From the cell containing the given text, extract its center point as [X, Y] coordinate. 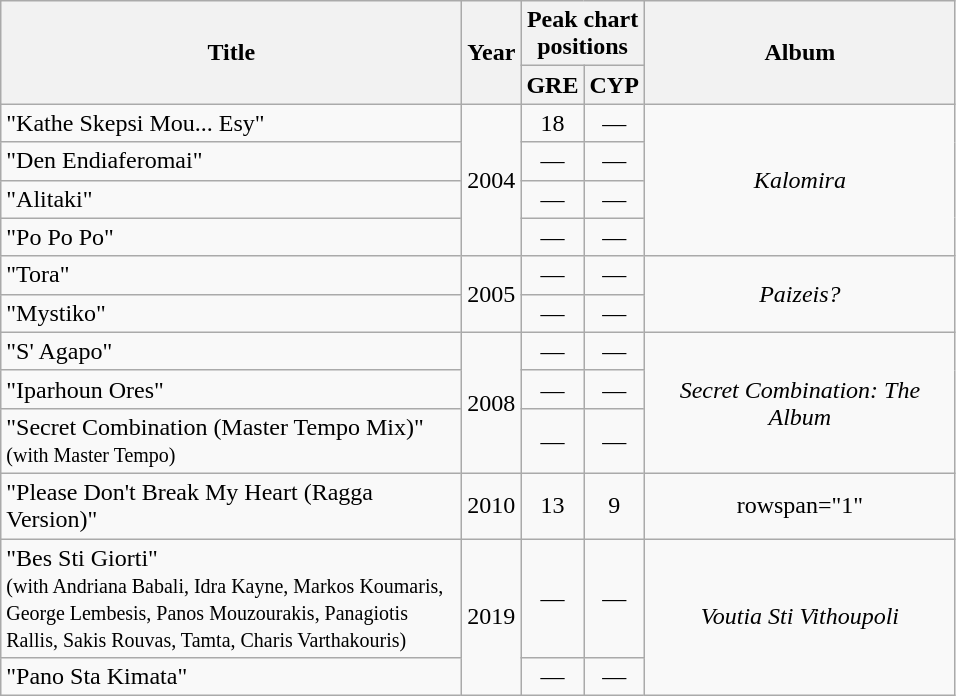
"Alitaki" [232, 199]
"Po Po Po" [232, 237]
CYP [614, 85]
"Please Don't Break My Heart (Ragga Version)" [232, 506]
"Tora" [232, 275]
"Secret Combination (Master Tempo Mix)"(with Master Tempo) [232, 440]
"Den Endiaferomai" [232, 161]
2005 [492, 294]
Peak chart positions [582, 34]
Kalomira [800, 180]
rowspan="1" [800, 506]
Title [232, 52]
Album [800, 52]
18 [552, 123]
Paizeis? [800, 294]
2004 [492, 180]
Voutia Sti Vithoupoli [800, 616]
"Mystiko" [232, 313]
"S' Agapo" [232, 351]
Year [492, 52]
13 [552, 506]
"Pano Sta Kimata" [232, 677]
2019 [492, 616]
"Kathe Skepsi Mou... Esy" [232, 123]
GRE [552, 85]
"Iparhoun Ores" [232, 389]
2008 [492, 402]
Secret Combination: The Album [800, 402]
2010 [492, 506]
9 [614, 506]
